Pinpoint the cell where the given text exists, returning its [X, Y] midpoint coordinate. 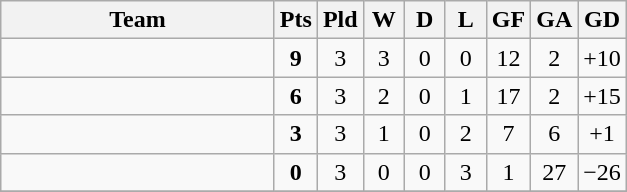
W [384, 20]
GF [508, 20]
GD [602, 20]
−26 [602, 172]
12 [508, 58]
D [424, 20]
17 [508, 96]
+15 [602, 96]
Team [138, 20]
9 [296, 58]
+1 [602, 134]
L [466, 20]
Pld [340, 20]
Pts [296, 20]
27 [554, 172]
7 [508, 134]
+10 [602, 58]
GA [554, 20]
